Pinpoint the cell where the given text exists, returning its (x, y) midpoint coordinate. 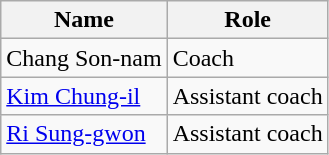
Coach (248, 58)
Kim Chung-il (84, 96)
Chang Son-nam (84, 58)
Role (248, 20)
Name (84, 20)
Ri Sung-gwon (84, 134)
